Provide the (x, y) coordinate of the cell's center where the given text is located.  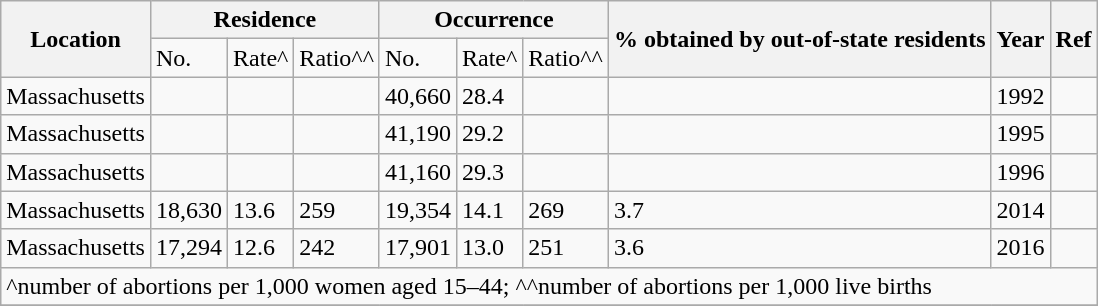
3.7 (800, 210)
17,294 (188, 248)
Location (76, 39)
^number of abortions per 1,000 women aged 15–44; ^^number of abortions per 1,000 live births (549, 286)
Year (1020, 39)
269 (566, 210)
242 (337, 248)
1996 (1020, 172)
259 (337, 210)
17,901 (418, 248)
41,160 (418, 172)
13.6 (261, 210)
19,354 (418, 210)
12.6 (261, 248)
29.3 (489, 172)
41,190 (418, 134)
2014 (1020, 210)
Ref (1074, 39)
40,660 (418, 96)
Occurrence (494, 20)
1995 (1020, 134)
1992 (1020, 96)
Residence (264, 20)
29.2 (489, 134)
14.1 (489, 210)
2016 (1020, 248)
251 (566, 248)
28.4 (489, 96)
% obtained by out-of-state residents (800, 39)
18,630 (188, 210)
13.0 (489, 248)
3.6 (800, 248)
